Output the [x, y] coordinate of the center of the cell containing the given text.  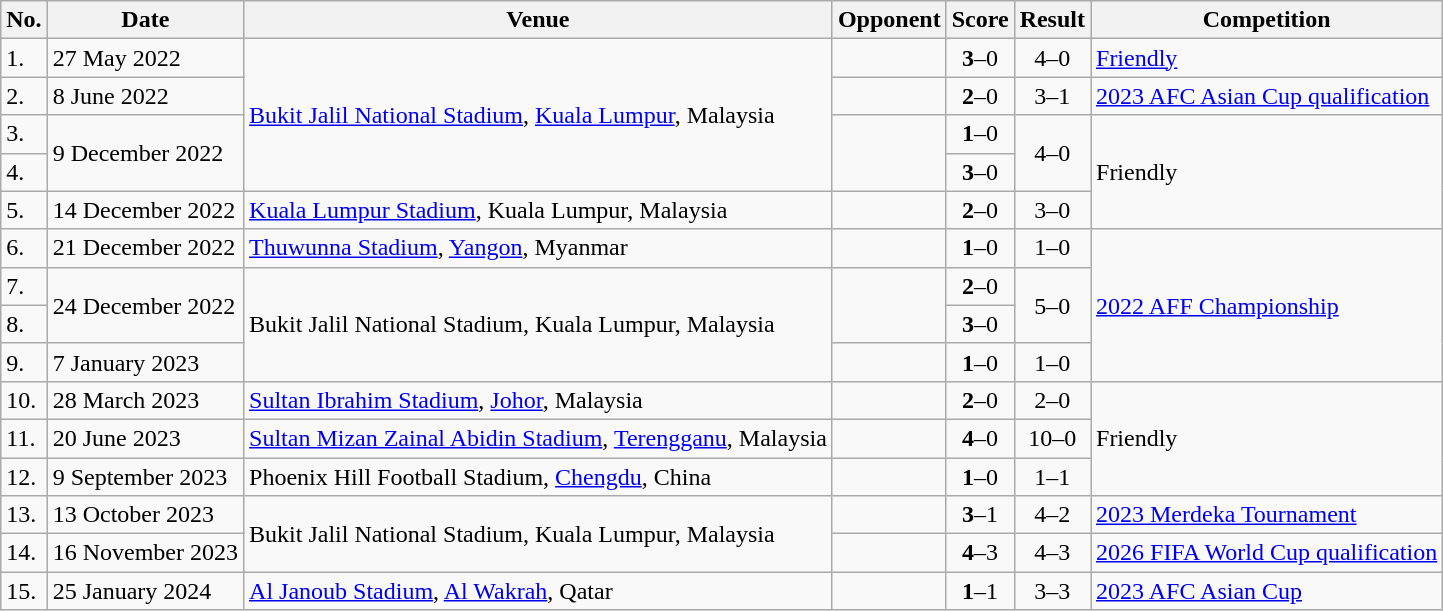
11. [24, 438]
Thuwunna Stadium, Yangon, Myanmar [538, 248]
2023 AFC Asian Cup [1266, 591]
4. [24, 172]
2023 Merdeka Tournament [1266, 515]
20 June 2023 [145, 438]
10. [24, 400]
16 November 2023 [145, 553]
Result [1052, 20]
21 December 2022 [145, 248]
24 December 2022 [145, 305]
Sultan Ibrahim Stadium, Johor, Malaysia [538, 400]
Competition [1266, 20]
3–3 [1052, 591]
13 October 2023 [145, 515]
5. [24, 210]
2022 AFF Championship [1266, 305]
9. [24, 362]
8. [24, 324]
Venue [538, 20]
10–0 [1052, 438]
2. [24, 96]
3. [24, 134]
14 December 2022 [145, 210]
9 September 2023 [145, 477]
14. [24, 553]
6. [24, 248]
13. [24, 515]
Opponent [889, 20]
5–0 [1052, 305]
Phoenix Hill Football Stadium, Chengdu, China [538, 477]
4–2 [1052, 515]
1. [24, 58]
9 December 2022 [145, 153]
Kuala Lumpur Stadium, Kuala Lumpur, Malaysia [538, 210]
2026 FIFA World Cup qualification [1266, 553]
Date [145, 20]
7 January 2023 [145, 362]
No. [24, 20]
15. [24, 591]
Sultan Mizan Zainal Abidin Stadium, Terengganu, Malaysia [538, 438]
12. [24, 477]
Al Janoub Stadium, Al Wakrah, Qatar [538, 591]
27 May 2022 [145, 58]
28 March 2023 [145, 400]
7. [24, 286]
Score [980, 20]
25 January 2024 [145, 591]
2023 AFC Asian Cup qualification [1266, 96]
8 June 2022 [145, 96]
